Provide the [X, Y] coordinate of the cell's center where the given text is located.  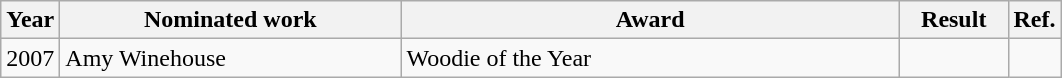
Year [30, 20]
2007 [30, 58]
Award [650, 20]
Woodie of the Year [650, 58]
Ref. [1034, 20]
Amy Winehouse [230, 58]
Nominated work [230, 20]
Result [954, 20]
